Capture the cell that displays the provided text and extract its (x, y) central coordinate. 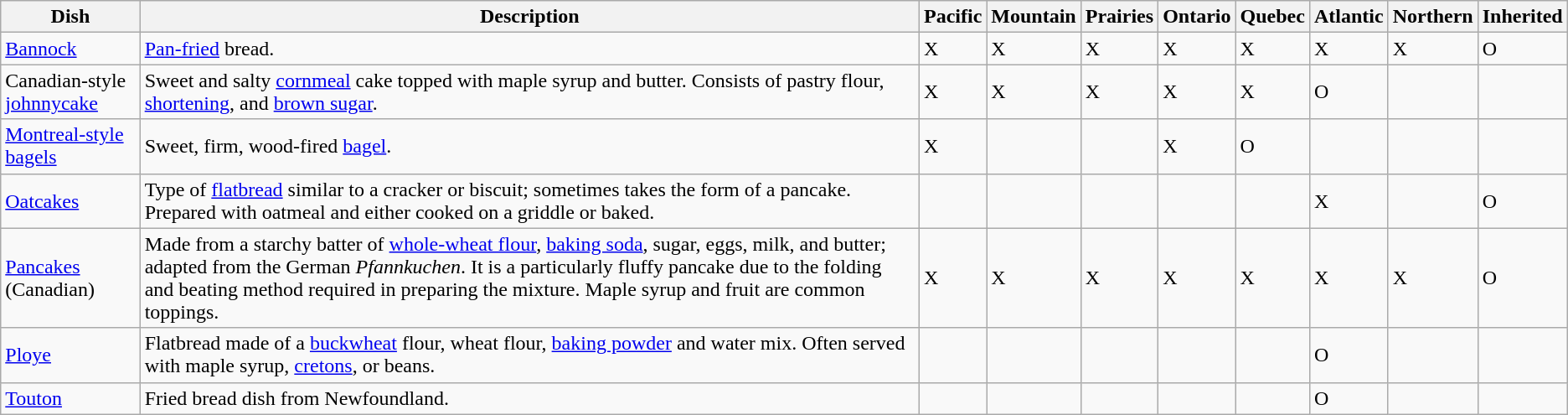
Fried bread dish from Newfoundland. (529, 398)
Sweet and salty cornmeal cake topped with maple syrup and butter. Consists of pastry flour, shortening, and brown sugar. (529, 92)
Inherited (1523, 17)
Atlantic (1349, 17)
Montreal-style bagels (70, 146)
Ontario (1197, 17)
Description (529, 17)
Oatcakes (70, 201)
Canadian-style johnnycake (70, 92)
Prairies (1119, 17)
Pancakes (Canadian) (70, 278)
Flatbread made of a buckwheat flour, wheat flour, baking powder and water mix. Often served with maple syrup, cretons, or beans. (529, 355)
Quebec (1272, 17)
Touton (70, 398)
Pan-fried bread. (529, 49)
Bannock (70, 49)
Northern (1432, 17)
Ploye (70, 355)
Pacific (952, 17)
Dish (70, 17)
Sweet, firm, wood-fired bagel. (529, 146)
Mountain (1034, 17)
